Search for the cell housing the specified text and yield its [X, Y] center coordinate. 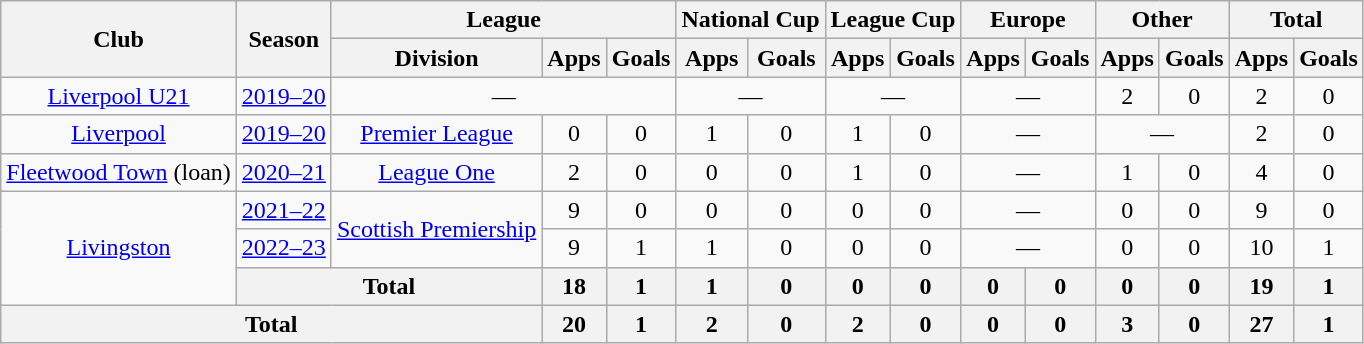
Fleetwood Town (loan) [119, 172]
Europe [1028, 20]
2022–23 [284, 248]
2020–21 [284, 172]
2021–22 [284, 210]
Liverpool [119, 134]
League [504, 20]
League Cup [893, 20]
Season [284, 39]
Other [1162, 20]
Division [436, 58]
20 [574, 324]
10 [1261, 248]
National Cup [750, 20]
Liverpool U21 [119, 96]
League One [436, 172]
27 [1261, 324]
18 [574, 286]
Club [119, 39]
3 [1127, 324]
Scottish Premiership [436, 229]
Livingston [119, 248]
Premier League [436, 134]
4 [1261, 172]
19 [1261, 286]
